Find where the given text appears and provide that cell's center as [X, Y] coordinate. 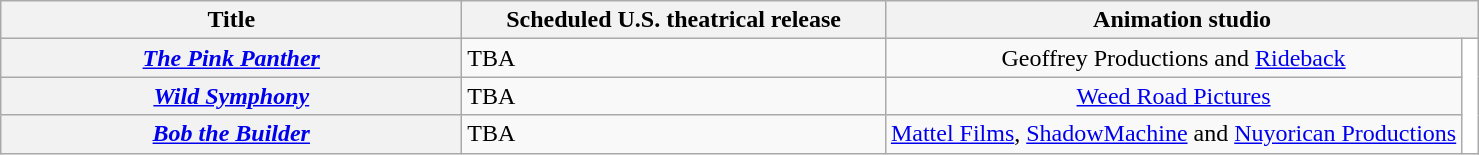
Animation studio [1182, 20]
Wild Symphony [232, 96]
Weed Road Pictures [1173, 96]
Geoffrey Productions and Rideback [1173, 58]
Mattel Films, ShadowMachine and Nuyorican Productions [1173, 134]
Bob the Builder [232, 134]
Title [232, 20]
The Pink Panther [232, 58]
Scheduled U.S. theatrical release [674, 20]
